Determine the [X, Y] coordinate at the center of the cell enclosing the given text.  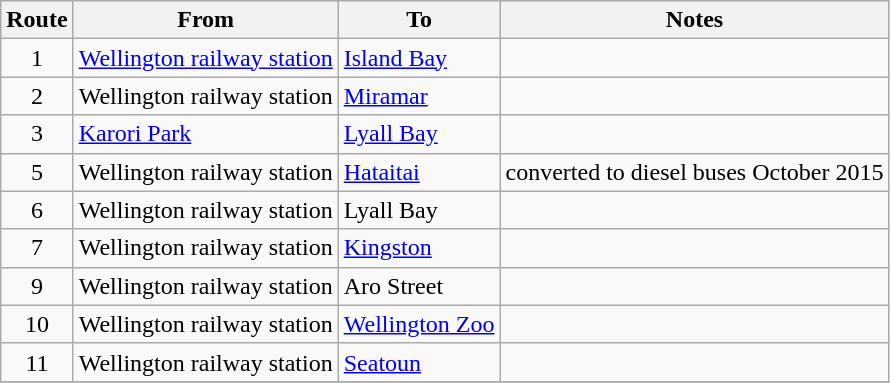
11 [37, 362]
converted to diesel buses October 2015 [694, 172]
Island Bay [419, 58]
Wellington Zoo [419, 324]
Karori Park [206, 134]
6 [37, 210]
To [419, 20]
From [206, 20]
Route [37, 20]
5 [37, 172]
1 [37, 58]
10 [37, 324]
Hataitai [419, 172]
2 [37, 96]
Seatoun [419, 362]
Kingston [419, 248]
Miramar [419, 96]
Aro Street [419, 286]
9 [37, 286]
3 [37, 134]
7 [37, 248]
Notes [694, 20]
